Identify which cell holds the provided text, then report its [X, Y] central coordinate. 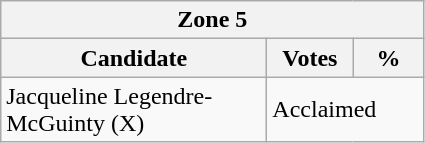
Zone 5 [212, 20]
Jacqueline Legendre-McGuinty (X) [134, 110]
Acclaimed [346, 110]
% [388, 58]
Candidate [134, 58]
Votes [310, 58]
